Search for the cell housing the specified text and yield its (x, y) center coordinate. 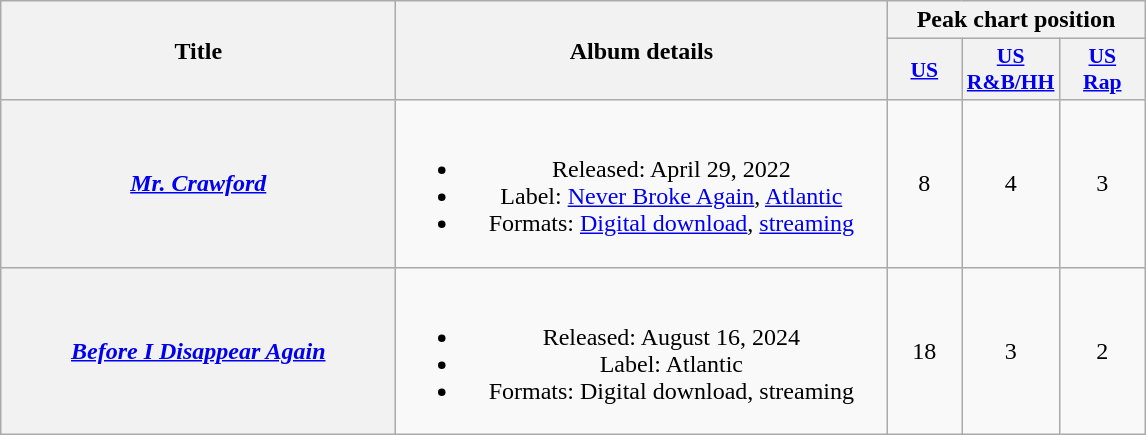
Title (198, 50)
USR&B/HH (1011, 70)
US (924, 70)
2 (1102, 350)
Album details (642, 50)
Before I Disappear Again (198, 350)
USRap (1102, 70)
Peak chart position (1016, 20)
18 (924, 350)
4 (1011, 184)
Mr. Crawford (198, 184)
8 (924, 184)
Released: April 29, 2022Label: Never Broke Again, AtlanticFormats: Digital download, streaming (642, 184)
Released: August 16, 2024Label: AtlanticFormats: Digital download, streaming (642, 350)
